Capture the cell that displays the provided text and extract its (x, y) central coordinate. 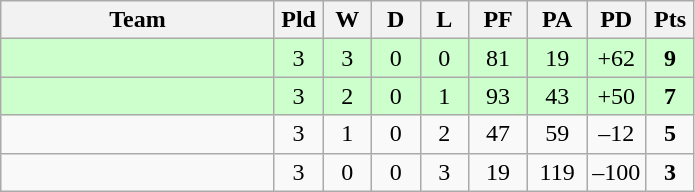
7 (670, 96)
Team (138, 20)
PF (498, 20)
+50 (616, 96)
5 (670, 134)
–100 (616, 172)
Pts (670, 20)
PA (558, 20)
59 (558, 134)
43 (558, 96)
81 (498, 58)
–12 (616, 134)
W (348, 20)
Pld (298, 20)
+62 (616, 58)
93 (498, 96)
9 (670, 58)
PD (616, 20)
D (396, 20)
119 (558, 172)
47 (498, 134)
L (444, 20)
